Determine the (X, Y) coordinate at the center of the cell enclosing the given text.  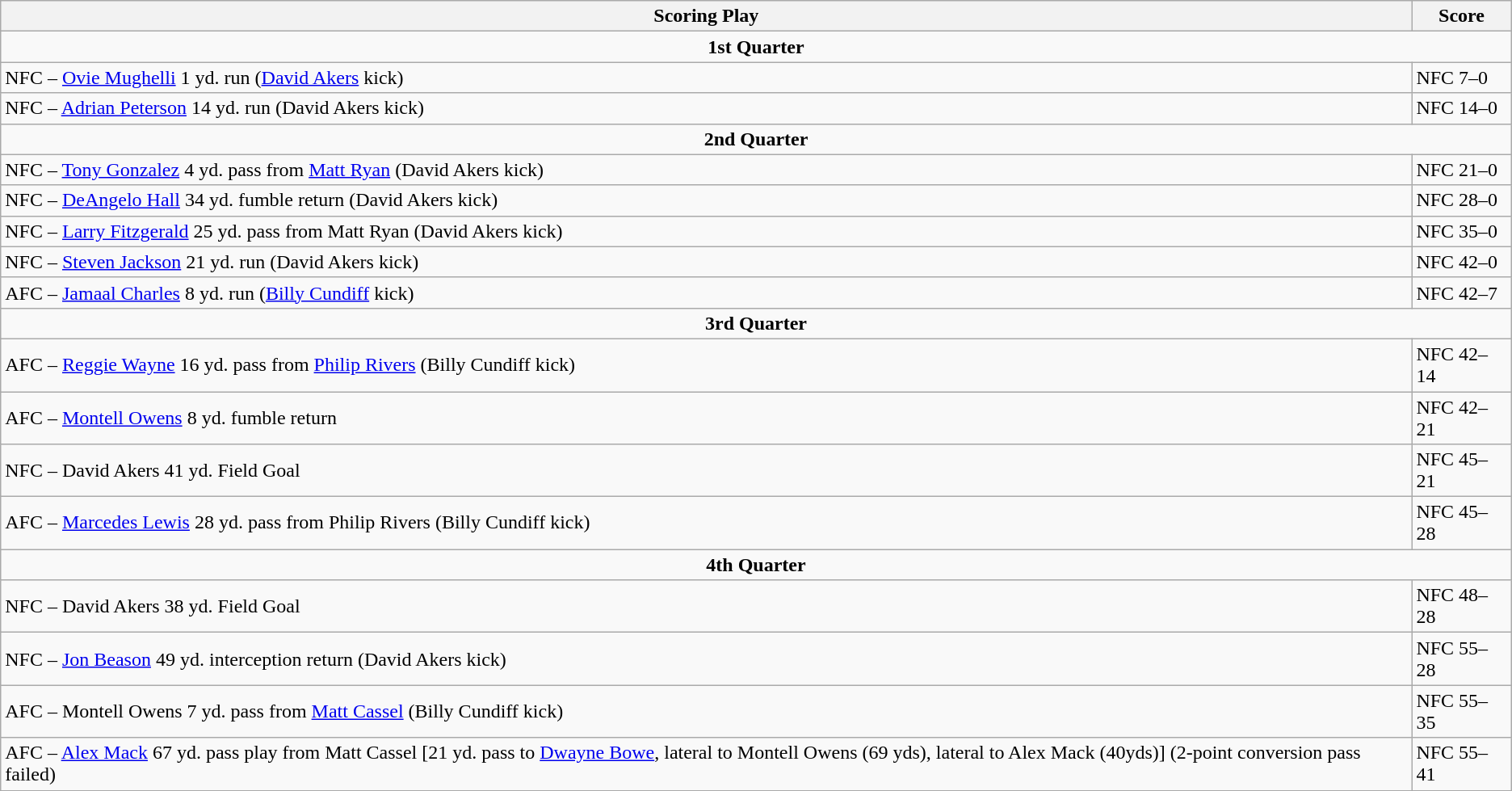
NFC 28–0 (1462, 200)
NFC 45–28 (1462, 524)
3rd Quarter (756, 323)
AFC – Jamaal Charles 8 yd. run (Billy Cundiff kick) (706, 292)
NFC 7–0 (1462, 78)
Score (1462, 16)
NFC 21–0 (1462, 170)
NFC – David Akers 41 yd. Field Goal (706, 470)
NFC 42–21 (1462, 417)
NFC 48–28 (1462, 606)
Scoring Play (706, 16)
NFC – DeAngelo Hall 34 yd. fumble return (David Akers kick) (706, 200)
NFC – Larry Fitzgerald 25 yd. pass from Matt Ryan (David Akers kick) (706, 231)
2nd Quarter (756, 139)
AFC – Reggie Wayne 16 yd. pass from Philip Rivers (Billy Cundiff kick) (706, 365)
NFC 42–7 (1462, 292)
AFC – Marcedes Lewis 28 yd. pass from Philip Rivers (Billy Cundiff kick) (706, 524)
4th Quarter (756, 565)
NFC – Adrian Peterson 14 yd. run (David Akers kick) (706, 108)
AFC – Montell Owens 8 yd. fumble return (706, 417)
NFC 55–35 (1462, 711)
NFC 35–0 (1462, 231)
NFC – Jon Beason 49 yd. interception return (David Akers kick) (706, 659)
NFC 55–28 (1462, 659)
NFC – Ovie Mughelli 1 yd. run (David Akers kick) (706, 78)
NFC 14–0 (1462, 108)
NFC – Tony Gonzalez 4 yd. pass from Matt Ryan (David Akers kick) (706, 170)
NFC 55–41 (1462, 764)
NFC 45–21 (1462, 470)
AFC – Montell Owens 7 yd. pass from Matt Cassel (Billy Cundiff kick) (706, 711)
NFC – Steven Jackson 21 yd. run (David Akers kick) (706, 262)
1st Quarter (756, 47)
NFC – David Akers 38 yd. Field Goal (706, 606)
NFC 42–0 (1462, 262)
NFC 42–14 (1462, 365)
